Provide the [x, y] coordinate of the cell's center where the given text is located.  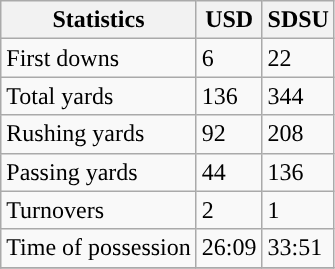
Turnovers [99, 210]
6 [229, 58]
Statistics [99, 20]
1 [298, 210]
Time of possession [99, 248]
First downs [99, 58]
Total yards [99, 96]
USD [229, 20]
SDSU [298, 20]
33:51 [298, 248]
26:09 [229, 248]
344 [298, 96]
Rushing yards [99, 134]
2 [229, 210]
22 [298, 58]
92 [229, 134]
208 [298, 134]
44 [229, 172]
Passing yards [99, 172]
